Detect which cell encompasses the target text, then output its [x, y] center coordinate. 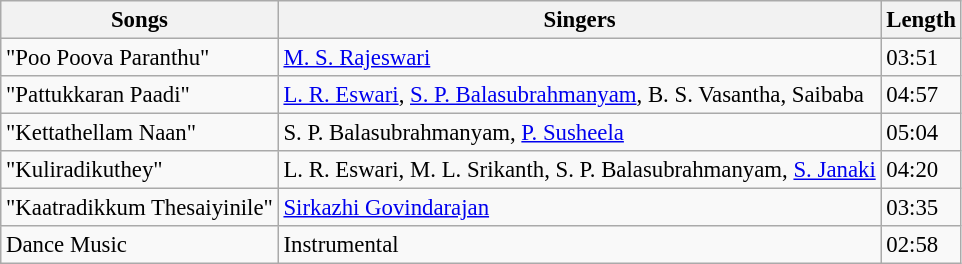
"Kuliradikuthey" [140, 170]
Singers [580, 20]
03:51 [921, 58]
05:04 [921, 133]
Sirkazhi Govindarajan [580, 208]
"Poo Poova Paranthu" [140, 58]
04:20 [921, 170]
M. S. Rajeswari [580, 58]
Length [921, 20]
02:58 [921, 245]
Dance Music [140, 245]
S. P. Balasubrahmanyam, P. Susheela [580, 133]
03:35 [921, 208]
L. R. Eswari, M. L. Srikanth, S. P. Balasubrahmanyam, S. Janaki [580, 170]
04:57 [921, 95]
"Kettathellam Naan" [140, 133]
Instrumental [580, 245]
"Pattukkaran Paadi" [140, 95]
Songs [140, 20]
"Kaatradikkum Thesaiyinile" [140, 208]
L. R. Eswari, S. P. Balasubrahmanyam, B. S. Vasantha, Saibaba [580, 95]
